Output the [x, y] coordinate of the center of the cell containing the given text.  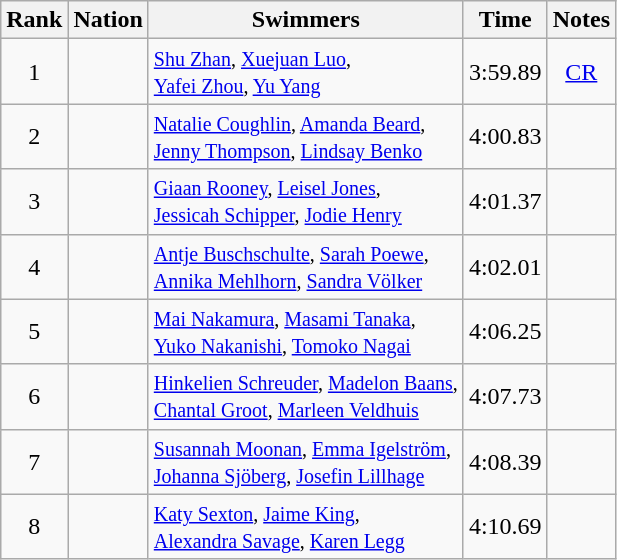
2 [34, 136]
5 [34, 332]
Shu Zhan, Xuejuan Luo, Yafei Zhou, Yu Yang [306, 72]
8 [34, 526]
4:00.83 [505, 136]
CR [581, 72]
4:07.73 [505, 396]
3 [34, 202]
4:06.25 [505, 332]
Rank [34, 20]
Giaan Rooney, Leisel Jones, Jessicah Schipper, Jodie Henry [306, 202]
Notes [581, 20]
7 [34, 462]
1 [34, 72]
Hinkelien Schreuder, Madelon Baans, Chantal Groot, Marleen Veldhuis [306, 396]
Mai Nakamura, Masami Tanaka, Yuko Nakanishi, Tomoko Nagai [306, 332]
Susannah Moonan, Emma Igelström, Johanna Sjöberg, Josefin Lillhage [306, 462]
4:01.37 [505, 202]
Time [505, 20]
4 [34, 266]
4:08.39 [505, 462]
3:59.89 [505, 72]
Antje Buschschulte, Sarah Poewe, Annika Mehlhorn, Sandra Völker [306, 266]
Katy Sexton, Jaime King, Alexandra Savage, Karen Legg [306, 526]
6 [34, 396]
4:10.69 [505, 526]
4:02.01 [505, 266]
Nation [108, 20]
Swimmers [306, 20]
Natalie Coughlin, Amanda Beard, Jenny Thompson, Lindsay Benko [306, 136]
